Return the [X, Y] coordinate for the center point of the cell that contains the specified text.  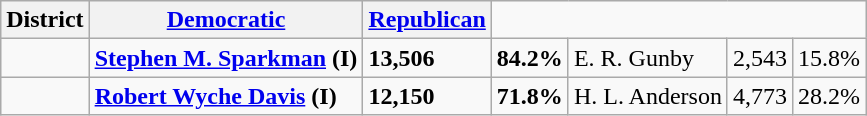
Robert Wyche Davis (I) [226, 96]
Democratic [226, 20]
12,150 [427, 96]
15.8% [828, 58]
Stephen M. Sparkman (I) [226, 58]
2,543 [760, 58]
E. R. Gunby [648, 58]
H. L. Anderson [648, 96]
84.2% [530, 58]
71.8% [530, 96]
Republican [427, 20]
13,506 [427, 58]
28.2% [828, 96]
District [45, 20]
4,773 [760, 96]
